Provide the (x, y) coordinate of the cell's center where the given text is located.  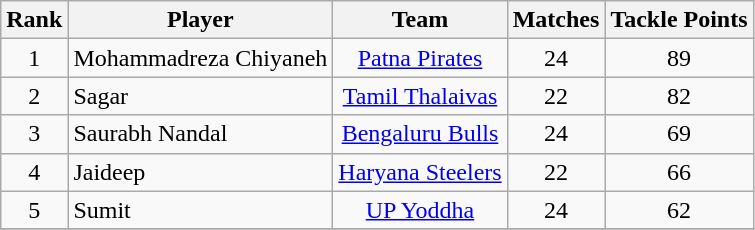
Bengaluru Bulls (420, 134)
5 (34, 210)
89 (679, 58)
62 (679, 210)
Sumit (200, 210)
Mohammadreza Chiyaneh (200, 58)
UP Yoddha (420, 210)
Jaideep (200, 172)
Team (420, 20)
Tamil Thalaivas (420, 96)
Player (200, 20)
Patna Pirates (420, 58)
Rank (34, 20)
69 (679, 134)
3 (34, 134)
Sagar (200, 96)
4 (34, 172)
Matches (556, 20)
82 (679, 96)
2 (34, 96)
Saurabh Nandal (200, 134)
Haryana Steelers (420, 172)
Tackle Points (679, 20)
66 (679, 172)
1 (34, 58)
